Return [X, Y] of the center of cell containing provided text 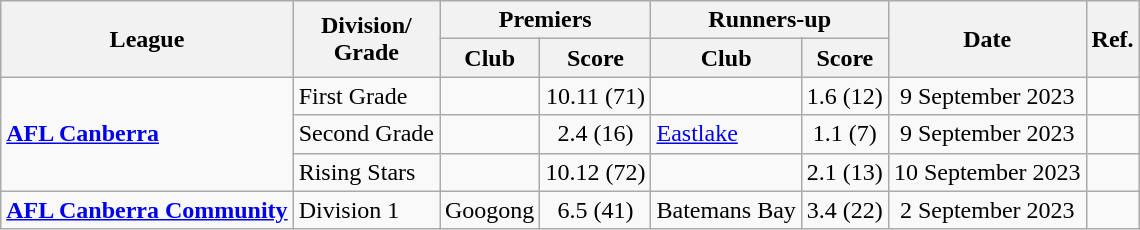
Division 1 [366, 210]
10 September 2023 [987, 172]
10.11 (71) [596, 96]
Second Grade [366, 134]
10.12 (72) [596, 172]
1.6 (12) [844, 96]
Ref. [1112, 39]
6.5 (41) [596, 210]
Rising Stars [366, 172]
Date [987, 39]
3.4 (22) [844, 210]
AFL Canberra [147, 134]
Eastlake [726, 134]
Division/Grade [366, 39]
2.4 (16) [596, 134]
League [147, 39]
Runners-up [770, 20]
2 September 2023 [987, 210]
AFL Canberra Community [147, 210]
First Grade [366, 96]
2.1 (13) [844, 172]
Premiers [546, 20]
1.1 (7) [844, 134]
Googong [490, 210]
Batemans Bay [726, 210]
